From the cell containing the given text, extract its center point as [X, Y] coordinate. 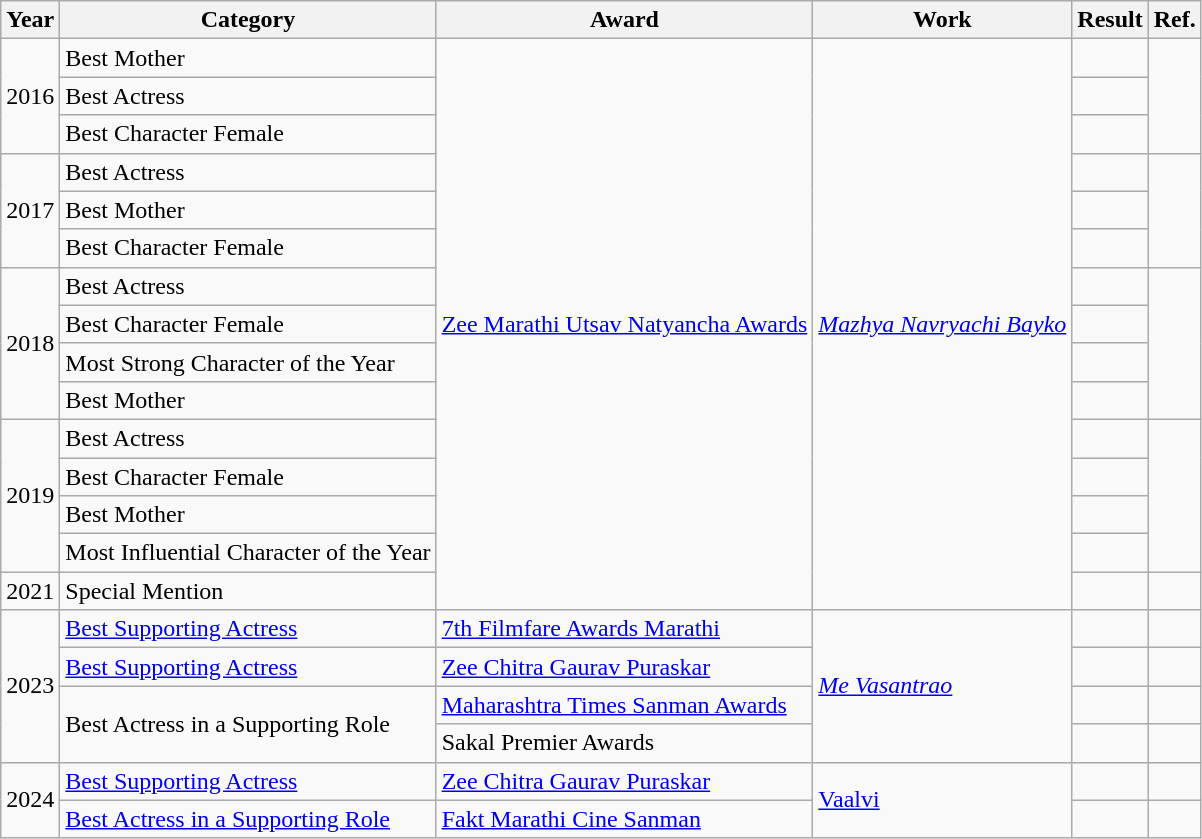
Fakt Marathi Cine Sanman [624, 819]
Vaalvi [942, 800]
Award [624, 20]
2019 [30, 495]
Me Vasantrao [942, 686]
Result [1110, 20]
Ref. [1174, 20]
Special Mention [248, 591]
2018 [30, 343]
2023 [30, 686]
Maharashtra Times Sanman Awards [624, 705]
Zee Marathi Utsav Natyancha Awards [624, 324]
Most Strong Character of the Year [248, 362]
2016 [30, 96]
Most Influential Character of the Year [248, 553]
2024 [30, 800]
7th Filmfare Awards Marathi [624, 629]
2021 [30, 591]
Sakal Premier Awards [624, 743]
2017 [30, 210]
Category [248, 20]
Work [942, 20]
Mazhya Navryachi Bayko [942, 324]
Year [30, 20]
